For the text-containing cell, return its midpoint in [x, y] coordinate format. 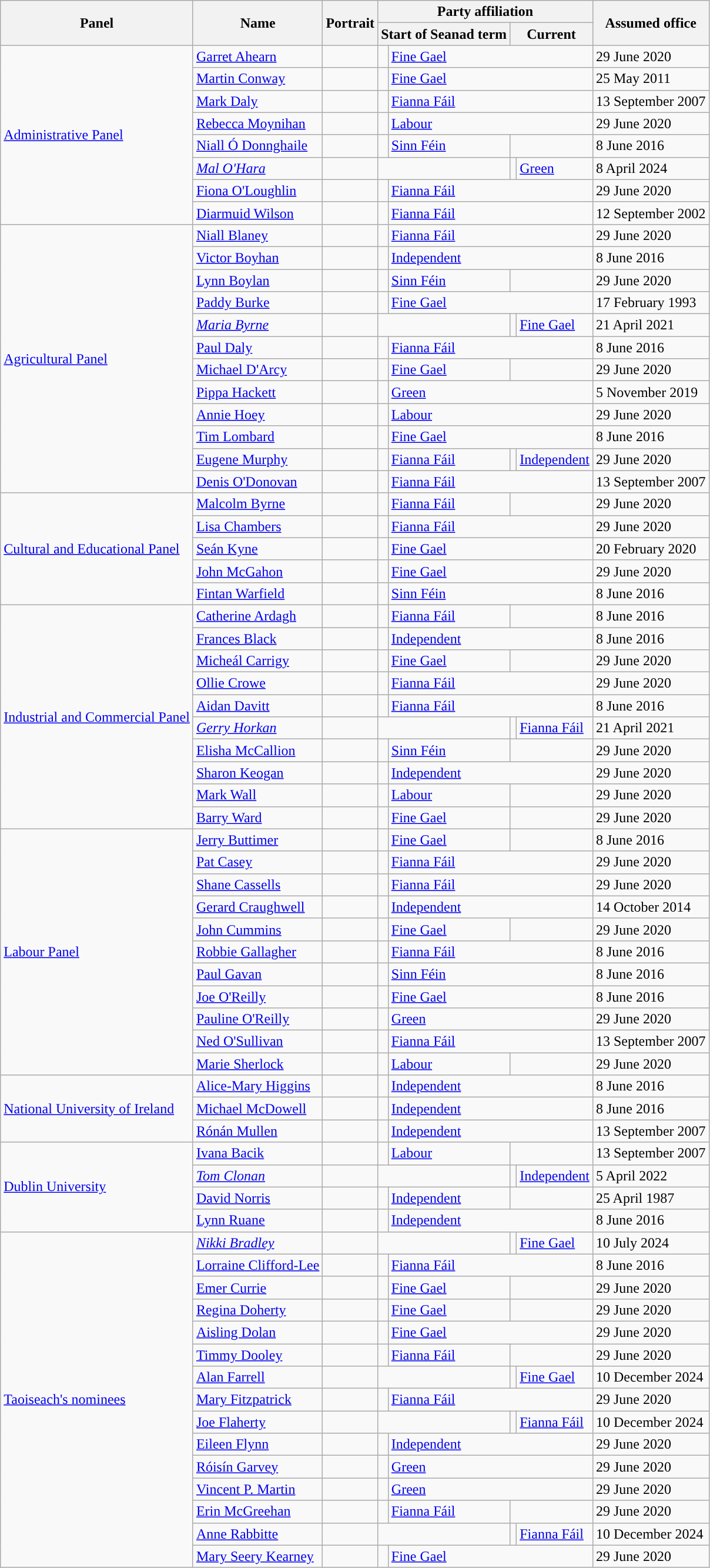
Lynn Boylan [257, 281]
Regina Doherty [257, 1310]
Name [257, 23]
Ivana Bacik [257, 1153]
Marie Sherlock [257, 1064]
Frances Black [257, 638]
Robbie Gallagher [257, 952]
Assumed office [651, 23]
Dublin University [97, 1187]
8 April 2024 [651, 168]
Pauline O'Reilly [257, 1019]
Malcolm Byrne [257, 504]
Mary Fitzpatrick [257, 1400]
Annie Hoey [257, 415]
National University of Ireland [97, 1109]
Rónán Mullen [257, 1131]
Agricultural Panel [97, 359]
Barry Ward [257, 818]
5 April 2022 [651, 1176]
Seán Kyne [257, 549]
Joe Flaherty [257, 1422]
Tom Clonan [257, 1176]
Paddy Burke [257, 303]
Micheál Carrigy [257, 661]
25 April 1987 [651, 1198]
14 October 2014 [651, 907]
Shane Cassells [257, 885]
Lisa Chambers [257, 526]
Gerard Craughwell [257, 907]
Anne Rabbitte [257, 1534]
Fiona O'Loughlin [257, 191]
Mark Wall [257, 795]
Lorraine Clifford-Lee [257, 1265]
Ned O'Sullivan [257, 1042]
Martin Conway [257, 79]
5 November 2019 [651, 392]
Alan Farrell [257, 1377]
Eugene Murphy [257, 459]
Portrait [350, 23]
Niall Blaney [257, 235]
Alice-Mary Higgins [257, 1086]
Victor Boyhan [257, 258]
Gerry Horkan [257, 728]
Paul Daly [257, 348]
Pippa Hackett [257, 392]
Denis O'Donovan [257, 482]
Rebecca Moynihan [257, 124]
Lynn Ruane [257, 1220]
Michael McDowell [257, 1109]
Erin McGreehan [257, 1512]
Aidan Davitt [257, 706]
Aisling Dolan [257, 1332]
Mary Seery Kearney [257, 1556]
Labour Panel [97, 952]
Róisín Garvey [257, 1467]
Vincent P. Martin [257, 1489]
Start of Seanad term [444, 34]
Party affiliation [485, 12]
Mark Daly [257, 101]
Tim Lombard [257, 437]
Taoiseach's nominees [97, 1400]
Jerry Buttimer [257, 840]
Paul Gavan [257, 974]
Cultural and Educational Panel [97, 549]
Panel [97, 23]
17 February 1993 [651, 303]
Fintan Warfield [257, 593]
Ollie Crowe [257, 683]
Timmy Dooley [257, 1355]
Maria Byrne [257, 325]
Sharon Keogan [257, 773]
10 July 2024 [651, 1243]
Eileen Flynn [257, 1444]
Elisha McCallion [257, 750]
John Cummins [257, 929]
David Norris [257, 1198]
Garret Ahearn [257, 56]
Mal O'Hara [257, 168]
Nikki Bradley [257, 1243]
20 February 2020 [651, 549]
Michael D'Arcy [257, 370]
25 May 2011 [651, 79]
12 September 2002 [651, 213]
Niall Ó Donnghaile [257, 146]
Joe O'Reilly [257, 997]
Current [551, 34]
John McGahon [257, 571]
Emer Currie [257, 1287]
Pat Casey [257, 862]
Administrative Panel [97, 135]
Diarmuid Wilson [257, 213]
Catherine Ardagh [257, 616]
Industrial and Commercial Panel [97, 716]
